Return the [x, y] coordinate for the center point of the cell that contains the specified text.  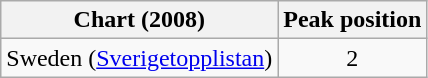
2 [352, 58]
Sweden (Sverigetopplistan) [140, 58]
Peak position [352, 20]
Chart (2008) [140, 20]
